Provide the [x, y] coordinate of the cell's center where the given text is located.  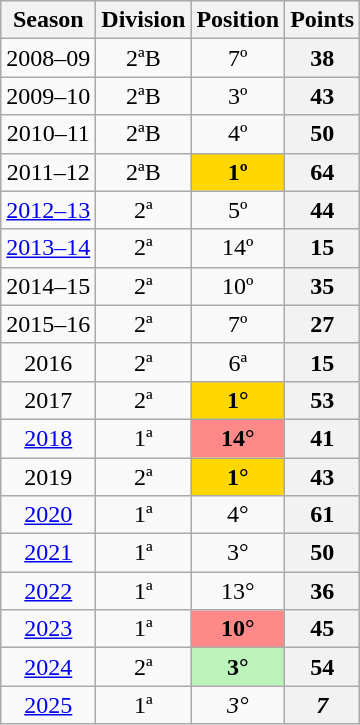
45 [322, 629]
4º [238, 134]
2018 [48, 438]
2015–16 [48, 324]
64 [322, 172]
2013–14 [48, 248]
2022 [48, 591]
Position [238, 20]
38 [322, 58]
36 [322, 591]
2019 [48, 477]
14º [238, 248]
2010–11 [48, 134]
10º [238, 286]
4° [238, 515]
53 [322, 400]
Points [322, 20]
10° [238, 629]
3º [238, 96]
2021 [48, 553]
6ª [238, 362]
2014–15 [48, 286]
2009–10 [48, 96]
2012–13 [48, 210]
7 [322, 705]
2020 [48, 515]
41 [322, 438]
1º [238, 172]
35 [322, 286]
44 [322, 210]
54 [322, 667]
13° [238, 591]
2016 [48, 362]
Division [144, 20]
61 [322, 515]
14° [238, 438]
2017 [48, 400]
2008–09 [48, 58]
2024 [48, 667]
Season [48, 20]
2025 [48, 705]
27 [322, 324]
2023 [48, 629]
2011–12 [48, 172]
5º [238, 210]
